Return the (X, Y) coordinate for the center point of the cell that contains the specified text.  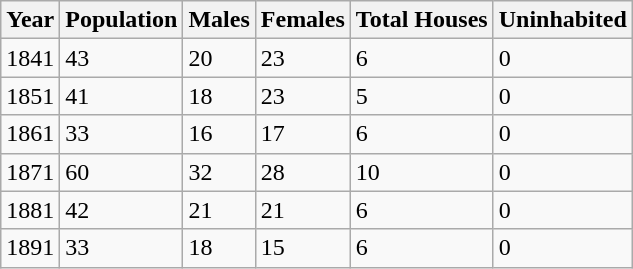
10 (422, 172)
20 (219, 58)
Uninhabited (562, 20)
5 (422, 96)
1851 (30, 96)
32 (219, 172)
17 (302, 134)
Year (30, 20)
41 (122, 96)
1891 (30, 248)
42 (122, 210)
Total Houses (422, 20)
60 (122, 172)
Population (122, 20)
43 (122, 58)
Males (219, 20)
16 (219, 134)
Females (302, 20)
1881 (30, 210)
1861 (30, 134)
28 (302, 172)
1841 (30, 58)
1871 (30, 172)
15 (302, 248)
